Scan for the cell matching the given text and deliver its [x, y] coordinate at center. 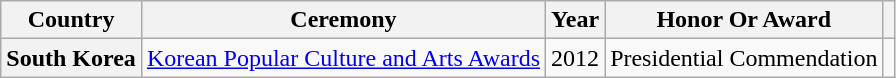
Presidential Commendation [744, 58]
Ceremony [343, 20]
Year [576, 20]
South Korea [72, 58]
2012 [576, 58]
Korean Popular Culture and Arts Awards [343, 58]
Country [72, 20]
Honor Or Award [744, 20]
